Pinpoint the cell where the given text exists, returning its [X, Y] midpoint coordinate. 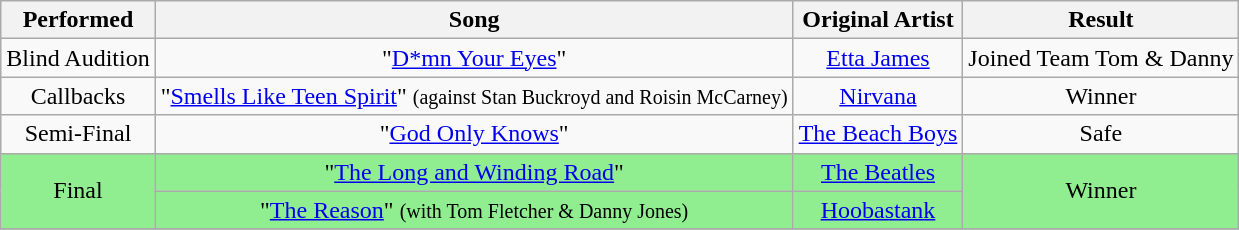
The Beatles [878, 172]
Nirvana [878, 96]
Blind Audition [78, 58]
Performed [78, 20]
Hoobastank [878, 210]
"God Only Knows" [474, 134]
Etta James [878, 58]
"D*mn Your Eyes" [474, 58]
"Smells Like Teen Spirit" (against Stan Buckroyd and Roisin McCarney) [474, 96]
"The Long and Winding Road" [474, 172]
Semi-Final [78, 134]
Result [1101, 20]
"The Reason" (with Tom Fletcher & Danny Jones) [474, 210]
Final [78, 191]
Song [474, 20]
Callbacks [78, 96]
Original Artist [878, 20]
Joined Team Tom & Danny [1101, 58]
The Beach Boys [878, 134]
Safe [1101, 134]
